Return (X, Y) of the center of cell containing provided text 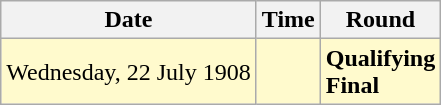
Wednesday, 22 July 1908 (129, 72)
QualifyingFinal (380, 72)
Round (380, 20)
Time (288, 20)
Date (129, 20)
